Find where the given text appears and provide that cell's center as [X, Y] coordinate. 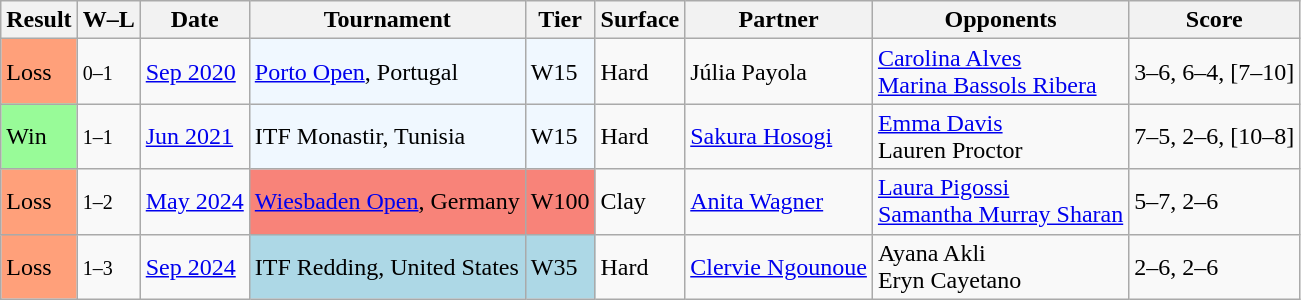
Sep 2020 [194, 72]
May 2024 [194, 202]
W35 [560, 266]
5–7, 2–6 [1214, 202]
3–6, 6–4, [7–10] [1214, 72]
Tier [560, 20]
Ayana Akli Eryn Cayetano [1000, 266]
7–5, 2–6, [10–8] [1214, 136]
0–1 [108, 72]
ITF Redding, United States [387, 266]
Sakura Hosogi [779, 136]
Wiesbaden Open, Germany [387, 202]
Carolina Alves Marina Bassols Ribera [1000, 72]
Tournament [387, 20]
Surface [640, 20]
Score [1214, 20]
Jun 2021 [194, 136]
ITF Monastir, Tunisia [387, 136]
Anita Wagner [779, 202]
W–L [108, 20]
Result [39, 20]
Clay [640, 202]
2–6, 2–6 [1214, 266]
Sep 2024 [194, 266]
Opponents [1000, 20]
Clervie Ngounoue [779, 266]
1–1 [108, 136]
Porto Open, Portugal [387, 72]
Partner [779, 20]
1–3 [108, 266]
W100 [560, 202]
Date [194, 20]
Laura Pigossi Samantha Murray Sharan [1000, 202]
Júlia Payola [779, 72]
Win [39, 136]
1–2 [108, 202]
Emma Davis Lauren Proctor [1000, 136]
